Capture the cell that displays the provided text and extract its (X, Y) central coordinate. 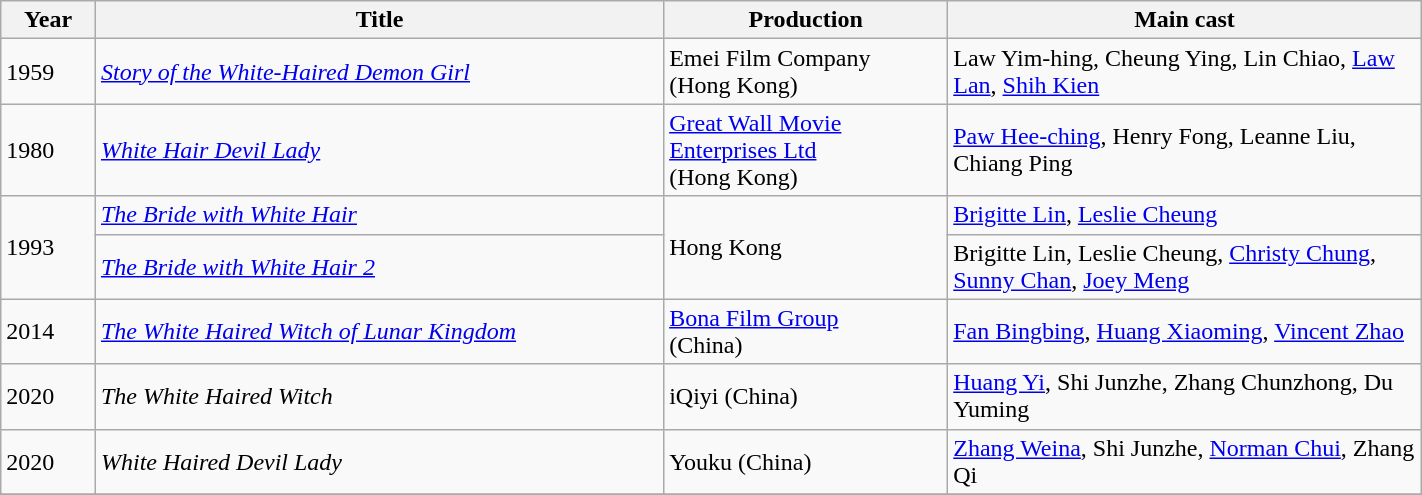
Production (806, 20)
Main cast (1185, 20)
Bona Film Group(China) (806, 332)
Great Wall Movie Enterprises Ltd(Hong Kong) (806, 150)
The Bride with White Hair (379, 215)
Zhang Weina, Shi Junzhe, Norman Chui, Zhang Qi (1185, 462)
Law Yim-hing, Cheung Ying, Lin Chiao, Law Lan, Shih Kien (1185, 72)
The White Haired Witch of Lunar Kingdom (379, 332)
Huang Yi, Shi Junzhe, Zhang Chunzhong, Du Yuming (1185, 396)
1959 (48, 72)
Youku (China) (806, 462)
The Bride with White Hair 2 (379, 266)
The White Haired Witch (379, 396)
1980 (48, 150)
Brigitte Lin, Leslie Cheung (1185, 215)
Emei Film Company(Hong Kong) (806, 72)
Year (48, 20)
White Hair Devil Lady (379, 150)
Brigitte Lin, Leslie Cheung, Christy Chung, Sunny Chan, Joey Meng (1185, 266)
1993 (48, 248)
White Haired Devil Lady (379, 462)
Story of the White-Haired Demon Girl (379, 72)
Paw Hee-ching, Henry Fong, Leanne Liu, Chiang Ping (1185, 150)
iQiyi (China) (806, 396)
Title (379, 20)
2014 (48, 332)
Fan Bingbing, Huang Xiaoming, Vincent Zhao (1185, 332)
Hong Kong (806, 248)
